Determine the (x, y) coordinate at the center of the cell enclosing the given text.  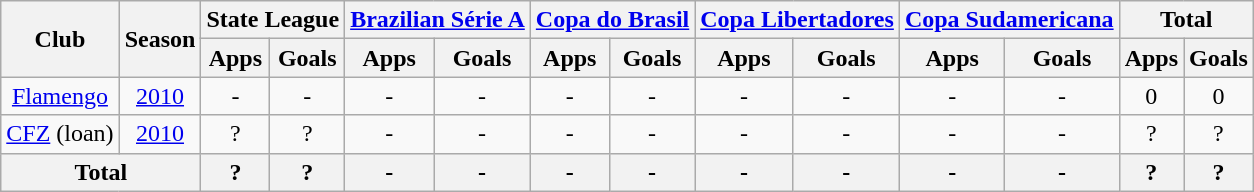
Flamengo (60, 96)
Brazilian Série A (438, 20)
CFZ (loan) (60, 134)
Copa do Brasil (612, 20)
State League (273, 20)
Copa Libertadores (798, 20)
Club (60, 39)
Copa Sudamericana (1009, 20)
Season (160, 39)
